Detect which cell encompasses the target text, then output its (x, y) center coordinate. 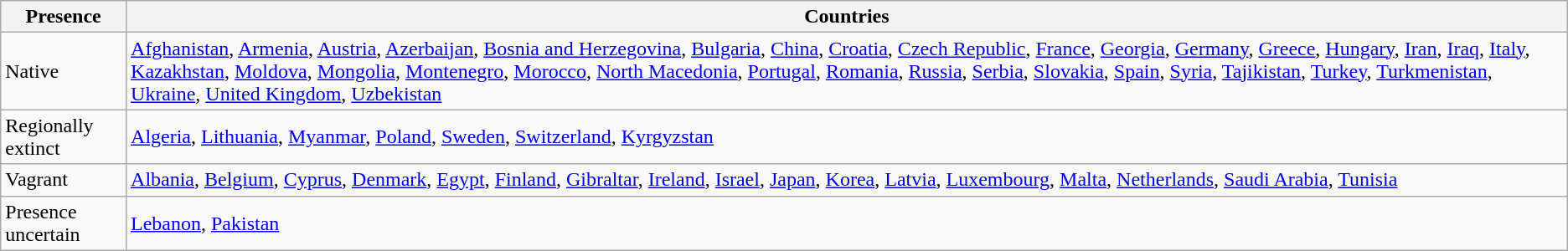
Vagrant (64, 180)
Native (64, 71)
Algeria, Lithuania, Myanmar, Poland, Sweden, Switzerland, Kyrgyzstan (848, 137)
Presence (64, 17)
Countries (848, 17)
Regionally extinct (64, 137)
Presence uncertain (64, 223)
Lebanon, Pakistan (848, 223)
